Detect which cell encompasses the target text, then output its (x, y) center coordinate. 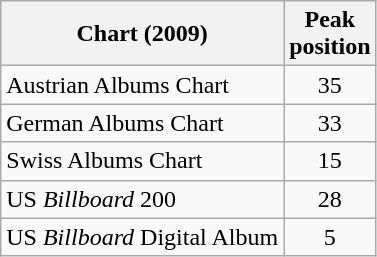
Peakposition (330, 34)
15 (330, 161)
German Albums Chart (142, 123)
Swiss Albums Chart (142, 161)
Austrian Albums Chart (142, 85)
28 (330, 199)
33 (330, 123)
US Billboard Digital Album (142, 237)
US Billboard 200 (142, 199)
35 (330, 85)
Chart (2009) (142, 34)
5 (330, 237)
